Scan for the cell matching the given text and deliver its (X, Y) coordinate at center. 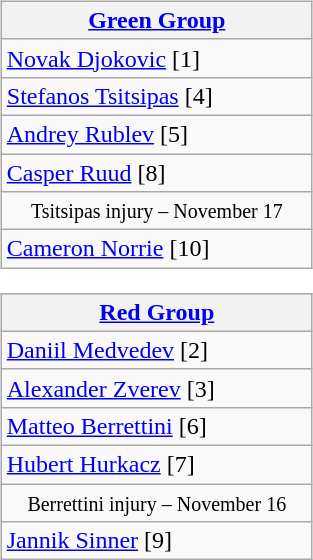
Daniil Medvedev [2] (156, 350)
Andrey Rublev [5] (156, 134)
Cameron Norrie [10] (156, 249)
Green Group (156, 20)
Hubert Hurkacz [7] (156, 464)
Jannik Sinner [9] (156, 541)
Novak Djokovic [1] (156, 58)
Red Group (156, 312)
Alexander Zverev [3] (156, 388)
Tsitsipas injury – November 17 (156, 211)
Stefanos Tsitsipas [4] (156, 96)
Casper Ruud [8] (156, 173)
Matteo Berrettini [6] (156, 426)
Berrettini injury – November 16 (156, 503)
